Scan for the cell matching the given text and deliver its (x, y) coordinate at center. 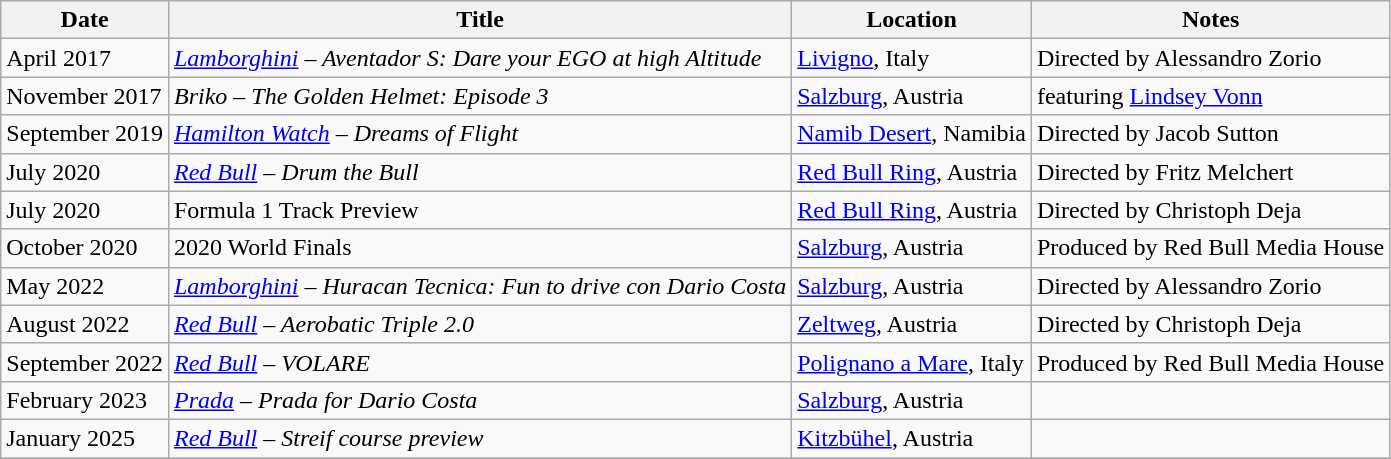
Date (85, 20)
Livigno, Italy (912, 58)
Polignano a Mare, Italy (912, 362)
September 2019 (85, 134)
2020 World Finals (480, 248)
Red Bull – Drum the Bull (480, 172)
Red Bull – Aerobatic Triple 2.0 (480, 324)
August 2022 (85, 324)
February 2023 (85, 400)
Namib Desert, Namibia (912, 134)
Kitzbühel, Austria (912, 438)
Red Bull – Streif course preview (480, 438)
Directed by Fritz Melchert (1210, 172)
Notes (1210, 20)
Lamborghini – Huracan Tecnica: Fun to drive con Dario Costa (480, 286)
April 2017 (85, 58)
featuring Lindsey Vonn (1210, 96)
Directed by Jacob Sutton (1210, 134)
Formula 1 Track Preview (480, 210)
Red Bull – VOLARE (480, 362)
May 2022 (85, 286)
September 2022 (85, 362)
January 2025 (85, 438)
Zeltweg, Austria (912, 324)
November 2017 (85, 96)
Prada – Prada for Dario Costa (480, 400)
Hamilton Watch – Dreams of Flight (480, 134)
Location (912, 20)
Lamborghini – Aventador S: Dare your EGO at high Altitude (480, 58)
Title (480, 20)
Briko – The Golden Helmet: Episode 3 (480, 96)
October 2020 (85, 248)
